Capture the cell that displays the provided text and extract its (X, Y) central coordinate. 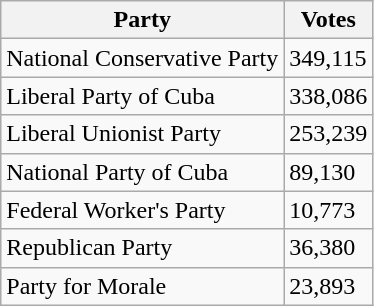
23,893 (328, 286)
National Conservative Party (142, 58)
349,115 (328, 58)
338,086 (328, 96)
National Party of Cuba (142, 172)
Party for Morale (142, 286)
89,130 (328, 172)
Votes (328, 20)
Liberal Unionist Party (142, 134)
10,773 (328, 210)
253,239 (328, 134)
36,380 (328, 248)
Republican Party (142, 248)
Liberal Party of Cuba (142, 96)
Federal Worker's Party (142, 210)
Party (142, 20)
